Locate the cell with the specified text and output its [x, y] center coordinate. 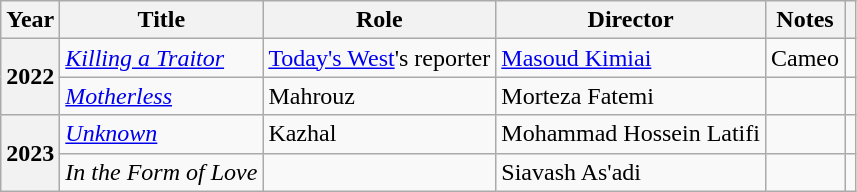
Notes [804, 20]
Today's West's reporter [380, 58]
Cameo [804, 58]
Unknown [162, 134]
Role [380, 20]
Mahrouz [380, 96]
Masoud Kimiai [631, 58]
Year [30, 20]
Director [631, 20]
Kazhal [380, 134]
Title [162, 20]
Mohammad Hossein Latifi [631, 134]
Morteza Fatemi [631, 96]
Killing a Traitor [162, 58]
Siavash As'adi [631, 172]
In the Form of Love [162, 172]
2023 [30, 153]
2022 [30, 77]
Motherless [162, 96]
